Return the [X, Y] coordinate for the center point of the cell that contains the specified text.  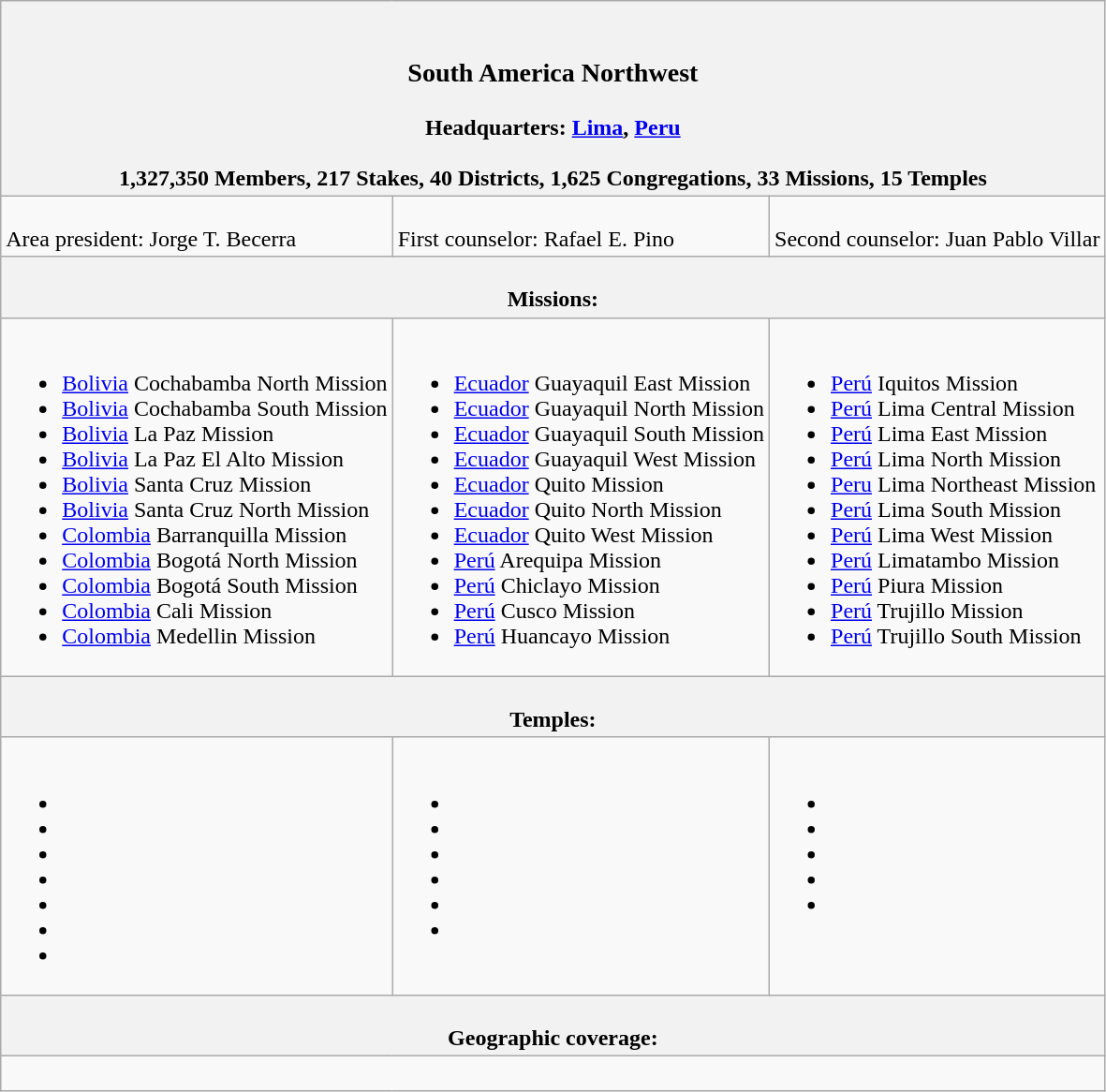
South America NorthwestHeadquarters: Lima, Peru1,327,350 Members, 217 Stakes, 40 Districts, 1,625 Congregations, 33 Missions, 15 Temples [553, 98]
Temples: [553, 706]
First counselor: Rafael E. Pino [581, 227]
Missions: [553, 287]
Second counselor: Juan Pablo Villar [937, 227]
Geographic coverage: [553, 1025]
Area president: Jorge T. Becerra [197, 227]
